Pinpoint the cell where the given text exists, returning its (x, y) midpoint coordinate. 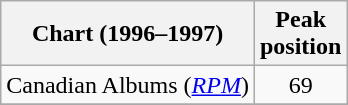
Chart (1996–1997) (128, 34)
Canadian Albums (RPM) (128, 85)
Peakposition (300, 34)
69 (300, 85)
